Identify which cell holds the provided text, then report its (x, y) central coordinate. 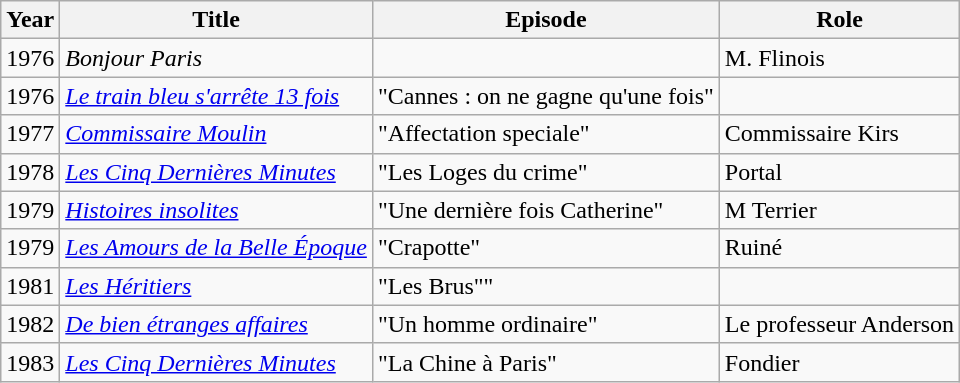
Commissaire Moulin (216, 134)
1982 (30, 324)
Ruiné (839, 248)
Year (30, 20)
Title (216, 20)
"Cannes : on ne gagne qu'une fois" (546, 96)
Episode (546, 20)
1978 (30, 172)
Les Héritiers (216, 286)
Le professeur Anderson (839, 324)
"Les Brus"" (546, 286)
Les Amours de la Belle Époque (216, 248)
1983 (30, 362)
M. Flinois (839, 58)
Le train bleu s'arrête 13 fois (216, 96)
1981 (30, 286)
"La Chine à Paris" (546, 362)
1977 (30, 134)
Fondier (839, 362)
Bonjour Paris (216, 58)
"Les Loges du crime" (546, 172)
"Affectation speciale" (546, 134)
De bien étranges affaires (216, 324)
Role (839, 20)
"Une dernière fois Catherine" (546, 210)
M Terrier (839, 210)
"Un homme ordinaire" (546, 324)
Portal (839, 172)
Commissaire Kirs (839, 134)
"Crapotte" (546, 248)
Histoires insolites (216, 210)
